Identify which cell holds the provided text, then report its [X, Y] central coordinate. 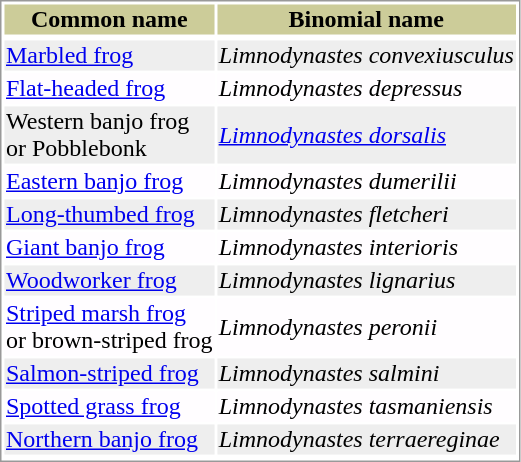
Limnodynastes depressus [366, 89]
Striped marsh frog or brown-striped frog [109, 326]
Long-thumbed frog [109, 215]
Flat-headed frog [109, 89]
Limnodynastes lignarius [366, 281]
Limnodynastes interioris [366, 247]
Limnodynastes fletcheri [366, 215]
Spotted grass frog [109, 407]
Limnodynastes dumerilii [366, 181]
Common name [109, 19]
Giant banjo frog [109, 247]
Western banjo frog or Pobblebonk [109, 134]
Marbled frog [109, 55]
Limnodynastes terraereginae [366, 439]
Eastern banjo frog [109, 181]
Limnodynastes tasmaniensis [366, 407]
Limnodynastes convexiusculus [366, 55]
Binomial name [366, 19]
Limnodynastes peronii [366, 326]
Salmon-striped frog [109, 373]
Limnodynastes salmini [366, 373]
Woodworker frog [109, 281]
Limnodynastes dorsalis [366, 134]
Northern banjo frog [109, 439]
